For the text-containing cell, return its midpoint in [x, y] coordinate format. 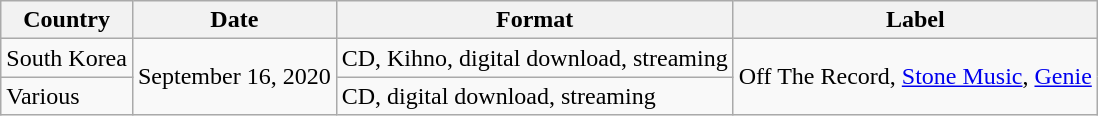
South Korea [67, 58]
Off The Record, Stone Music, Genie [915, 77]
September 16, 2020 [234, 77]
CD, digital download, streaming [534, 96]
Country [67, 20]
Date [234, 20]
Label [915, 20]
CD, Kihno, digital download, streaming [534, 58]
Various [67, 96]
Format [534, 20]
